Find where the given text appears and provide that cell's center as (X, Y) coordinate. 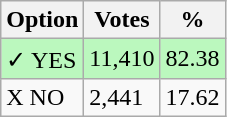
2,441 (122, 97)
X NO (42, 97)
Votes (122, 20)
✓ YES (42, 59)
82.38 (192, 59)
Option (42, 20)
17.62 (192, 97)
11,410 (122, 59)
% (192, 20)
